Extract the (X, Y) coordinate from the center of the cell holding the provided text.  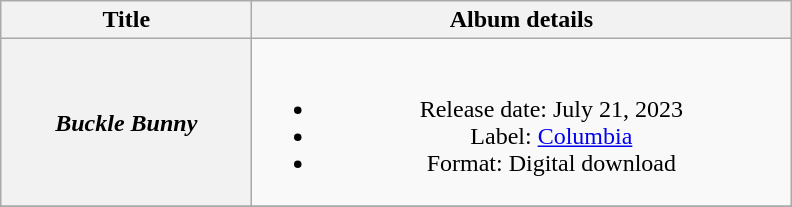
Release date: July 21, 2023Label: ColumbiaFormat: Digital download (522, 122)
Buckle Bunny (126, 122)
Title (126, 20)
Album details (522, 20)
